Locate the cell with the specified text and output its [X, Y] center coordinate. 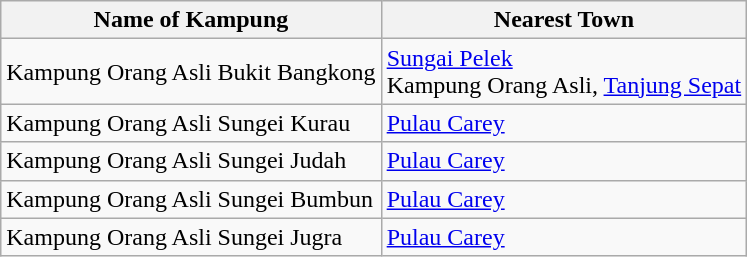
Sungai PelekKampung Orang Asli, Tanjung Sepat [564, 72]
Name of Kampung [191, 20]
Kampung Orang Asli Sungei Judah [191, 161]
Kampung Orang Asli Sungei Kurau [191, 123]
Kampung Orang Asli Sungei Jugra [191, 237]
Kampung Orang Asli Sungei Bumbun [191, 199]
Kampung Orang Asli Bukit Bangkong [191, 72]
Nearest Town [564, 20]
